Output the [X, Y] coordinate of the center of the cell containing the given text.  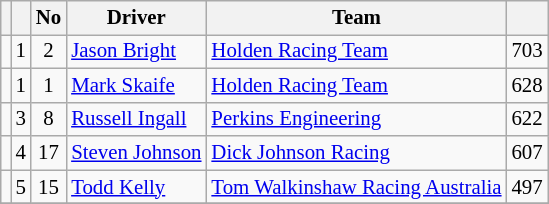
607 [526, 153]
Steven Johnson [136, 153]
703 [526, 51]
628 [526, 85]
Mark Skaife [136, 85]
Todd Kelly [136, 187]
497 [526, 187]
Jason Bright [136, 51]
Russell Ingall [136, 119]
Tom Walkinshaw Racing Australia [356, 187]
Perkins Engineering [356, 119]
Dick Johnson Racing [356, 153]
4 [21, 153]
2 [48, 51]
622 [526, 119]
5 [21, 187]
No [48, 18]
17 [48, 153]
8 [48, 119]
Driver [136, 18]
15 [48, 187]
Team [356, 18]
3 [21, 119]
